Locate the cell with the specified text and output its [X, Y] center coordinate. 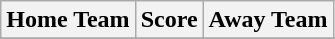
Home Team [68, 20]
Score [169, 20]
Away Team [268, 20]
